Return [X, Y] of the center of cell containing provided text 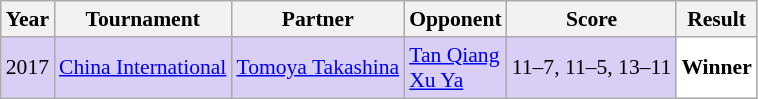
Tan Qiang Xu Ya [456, 68]
Tournament [142, 19]
Score [592, 19]
China International [142, 68]
Tomoya Takashina [318, 68]
Year [28, 19]
Opponent [456, 19]
Result [716, 19]
Partner [318, 19]
2017 [28, 68]
Winner [716, 68]
11–7, 11–5, 13–11 [592, 68]
